Scan for the cell matching the given text and deliver its [x, y] coordinate at center. 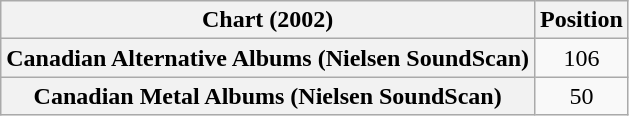
Position [582, 20]
106 [582, 58]
Canadian Metal Albums (Nielsen SoundScan) [268, 96]
Canadian Alternative Albums (Nielsen SoundScan) [268, 58]
Chart (2002) [268, 20]
50 [582, 96]
